Locate the cell with the specified text and output its (X, Y) center coordinate. 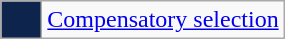
Compensatory selection (163, 20)
